Identify which cell holds the provided text, then report its [X, Y] central coordinate. 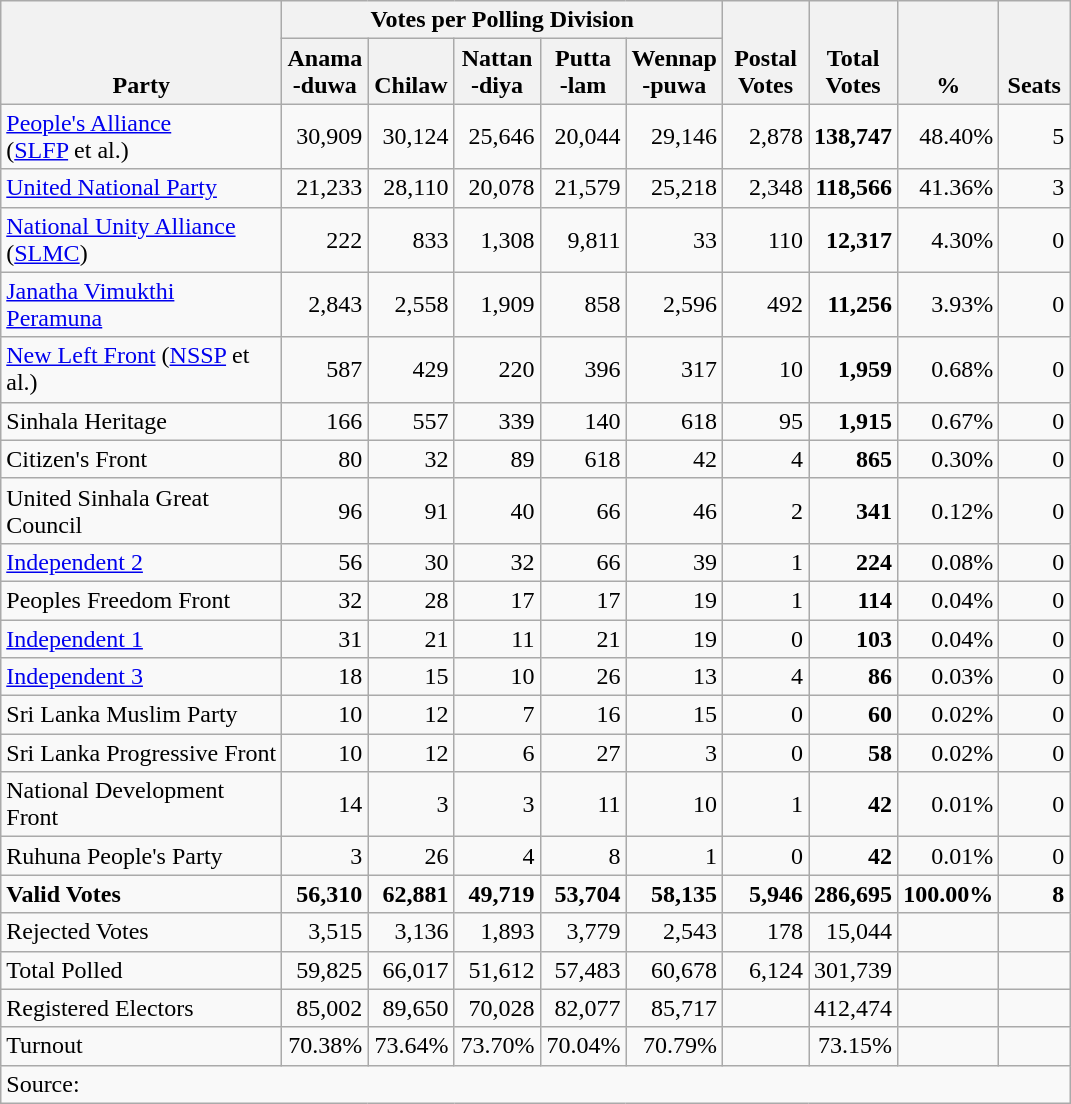
Registered Electors [142, 1008]
166 [325, 421]
73.70% [497, 1046]
41.36% [948, 188]
1,308 [497, 240]
3.93% [948, 304]
6 [497, 753]
13 [674, 677]
Independent 2 [142, 562]
31 [325, 639]
New Left Front (NSSP et al.) [142, 370]
865 [854, 459]
56,310 [325, 894]
95 [766, 421]
89,650 [411, 1008]
341 [854, 510]
86 [854, 677]
Turnout [142, 1046]
Independent 1 [142, 639]
21,233 [325, 188]
91 [411, 510]
Party [142, 52]
46 [674, 510]
1,959 [854, 370]
5 [1034, 136]
Votes per Polling Division [502, 20]
Wennap-puwa [674, 72]
Valid Votes [142, 894]
85,002 [325, 1008]
70,028 [497, 1008]
Anama-duwa [325, 72]
220 [497, 370]
96 [325, 510]
66,017 [411, 970]
110 [766, 240]
429 [411, 370]
Independent 3 [142, 677]
70.38% [325, 1046]
80 [325, 459]
9,811 [583, 240]
Putta-lam [583, 72]
85,717 [674, 1008]
492 [766, 304]
Sinhala Heritage [142, 421]
PostalVotes [766, 52]
49,719 [497, 894]
89 [497, 459]
United National Party [142, 188]
118,566 [854, 188]
3,136 [411, 932]
58 [854, 753]
70.04% [583, 1046]
Sri Lanka Muslim Party [142, 715]
3,515 [325, 932]
2,348 [766, 188]
11,256 [854, 304]
114 [854, 600]
0.03% [948, 677]
73.64% [411, 1046]
222 [325, 240]
33 [674, 240]
30,909 [325, 136]
Rejected Votes [142, 932]
14 [325, 804]
Janatha Vimukthi Peramuna [142, 304]
833 [411, 240]
Ruhuna People's Party [142, 856]
100.00% [948, 894]
2,558 [411, 304]
224 [854, 562]
Nattan-diya [497, 72]
40 [497, 510]
178 [766, 932]
27 [583, 753]
3,779 [583, 932]
57,483 [583, 970]
0.68% [948, 370]
Peoples Freedom Front [142, 600]
412,474 [854, 1008]
0.08% [948, 562]
30 [411, 562]
People's Alliance(SLFP et al.) [142, 136]
48.40% [948, 136]
103 [854, 639]
0.67% [948, 421]
Source: [536, 1084]
73.15% [854, 1046]
30,124 [411, 136]
20,078 [497, 188]
60,678 [674, 970]
28 [411, 600]
557 [411, 421]
56 [325, 562]
18 [325, 677]
2 [766, 510]
70.79% [674, 1046]
2,843 [325, 304]
% [948, 52]
28,110 [411, 188]
20,044 [583, 136]
2,878 [766, 136]
82,077 [583, 1008]
12,317 [854, 240]
587 [325, 370]
4.30% [948, 240]
51,612 [497, 970]
Sri Lanka Progressive Front [142, 753]
25,646 [497, 136]
1,893 [497, 932]
62,881 [411, 894]
2,596 [674, 304]
Total Polled [142, 970]
339 [497, 421]
United Sinhala Great Council [142, 510]
29,146 [674, 136]
140 [583, 421]
21,579 [583, 188]
317 [674, 370]
2,543 [674, 932]
53,704 [583, 894]
5,946 [766, 894]
39 [674, 562]
0.30% [948, 459]
6,124 [766, 970]
Seats [1034, 52]
0.12% [948, 510]
1,915 [854, 421]
1,909 [497, 304]
286,695 [854, 894]
25,218 [674, 188]
Citizen's Front [142, 459]
15,044 [854, 932]
16 [583, 715]
Total Votes [854, 52]
60 [854, 715]
858 [583, 304]
59,825 [325, 970]
58,135 [674, 894]
National Development Front [142, 804]
301,739 [854, 970]
7 [497, 715]
Chilaw [411, 72]
396 [583, 370]
138,747 [854, 136]
National Unity Alliance (SLMC) [142, 240]
